Locate the cell with the specified text and output its (X, Y) center coordinate. 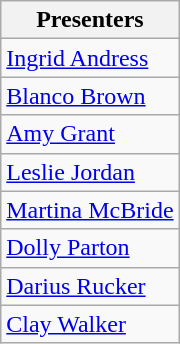
Amy Grant (90, 134)
Leslie Jordan (90, 172)
Dolly Parton (90, 248)
Presenters (90, 20)
Ingrid Andress (90, 58)
Darius Rucker (90, 286)
Clay Walker (90, 324)
Martina McBride (90, 210)
Blanco Brown (90, 96)
